Detect which cell encompasses the target text, then output its (X, Y) center coordinate. 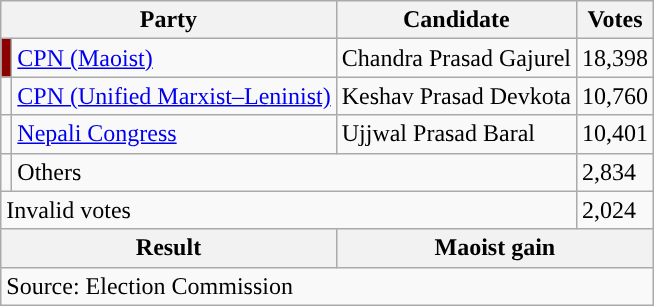
Result (168, 248)
2,024 (616, 210)
CPN (Unified Marxist–Leninist) (174, 96)
18,398 (616, 58)
Nepali Congress (174, 134)
Chandra Prasad Gajurel (456, 58)
Ujjwal Prasad Baral (456, 134)
Keshav Prasad Devkota (456, 96)
Party (168, 20)
CPN (Maoist) (174, 58)
Candidate (456, 20)
Others (294, 172)
Invalid votes (289, 210)
Source: Election Commission (328, 286)
2,834 (616, 172)
Maoist gain (494, 248)
Votes (616, 20)
10,401 (616, 134)
10,760 (616, 96)
